For the text-containing cell, return its midpoint in (x, y) coordinate format. 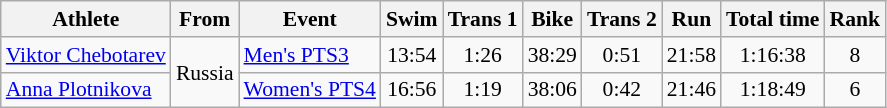
0:42 (622, 90)
Men's PTS3 (310, 55)
38:06 (552, 90)
16:56 (412, 90)
Viktor Chebotarev (86, 55)
21:58 (692, 55)
Trans 2 (622, 19)
38:29 (552, 55)
Rank (856, 19)
Trans 1 (483, 19)
0:51 (622, 55)
1:18:49 (772, 90)
13:54 (412, 55)
1:16:38 (772, 55)
Total time (772, 19)
Anna Plotnikova (86, 90)
Run (692, 19)
21:46 (692, 90)
6 (856, 90)
Bike (552, 19)
1:19 (483, 90)
Women's PTS4 (310, 90)
8 (856, 55)
Swim (412, 19)
Russia (205, 72)
Athlete (86, 19)
Event (310, 19)
1:26 (483, 55)
From (205, 19)
